From the cell containing the given text, extract its center point as (X, Y) coordinate. 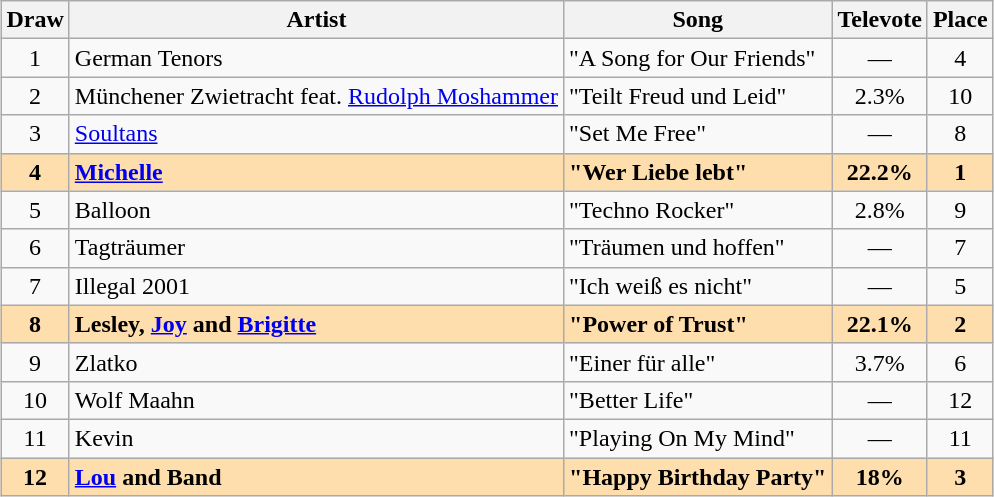
18% (880, 477)
"Techno Rocker" (698, 210)
Lou and Band (316, 477)
"Träumen und hoffen" (698, 248)
"Power of Trust" (698, 324)
"Ich weiß es nicht" (698, 286)
Michelle (316, 172)
"Set Me Free" (698, 134)
22.2% (880, 172)
Televote (880, 20)
Münchener Zwietracht feat. Rudolph Moshammer (316, 96)
Zlatko (316, 362)
Song (698, 20)
German Tenors (316, 58)
"Playing On My Mind" (698, 438)
3.7% (880, 362)
"Einer für alle" (698, 362)
Tagträumer (316, 248)
Kevin (316, 438)
"A Song for Our Friends" (698, 58)
Balloon (316, 210)
"Teilt Freud und Leid" (698, 96)
"Happy Birthday Party" (698, 477)
"Better Life" (698, 400)
2.8% (880, 210)
Place (960, 20)
Artist (316, 20)
"Wer Liebe lebt" (698, 172)
Illegal 2001 (316, 286)
2.3% (880, 96)
Wolf Maahn (316, 400)
Soultans (316, 134)
22.1% (880, 324)
Lesley, Joy and Brigitte (316, 324)
Draw (35, 20)
